Pinpoint the cell where the given text exists, returning its [x, y] midpoint coordinate. 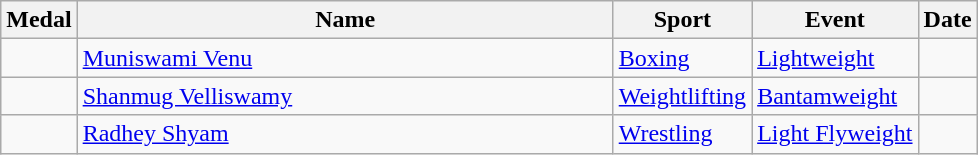
Bantamweight [835, 96]
Lightweight [835, 58]
Boxing [682, 58]
Weightlifting [682, 96]
Shanmug Velliswamy [345, 96]
Muniswami Venu [345, 58]
Name [345, 20]
Radhey Shyam [345, 134]
Date [948, 20]
Event [835, 20]
Medal [39, 20]
Sport [682, 20]
Light Flyweight [835, 134]
Wrestling [682, 134]
